Return the (X, Y) coordinate for the center point of the cell that contains the specified text.  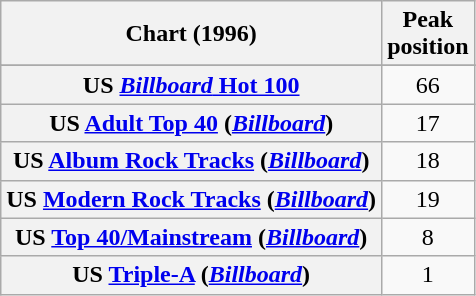
19 (428, 199)
66 (428, 85)
1 (428, 275)
US Modern Rock Tracks (Billboard) (192, 199)
US Triple-A (Billboard) (192, 275)
US Billboard Hot 100 (192, 85)
US Album Rock Tracks (Billboard) (192, 161)
18 (428, 161)
US Top 40/Mainstream (Billboard) (192, 237)
Chart (1996) (192, 34)
17 (428, 123)
US Adult Top 40 (Billboard) (192, 123)
8 (428, 237)
Peakposition (428, 34)
